Pinpoint the cell where the given text exists, returning its [x, y] midpoint coordinate. 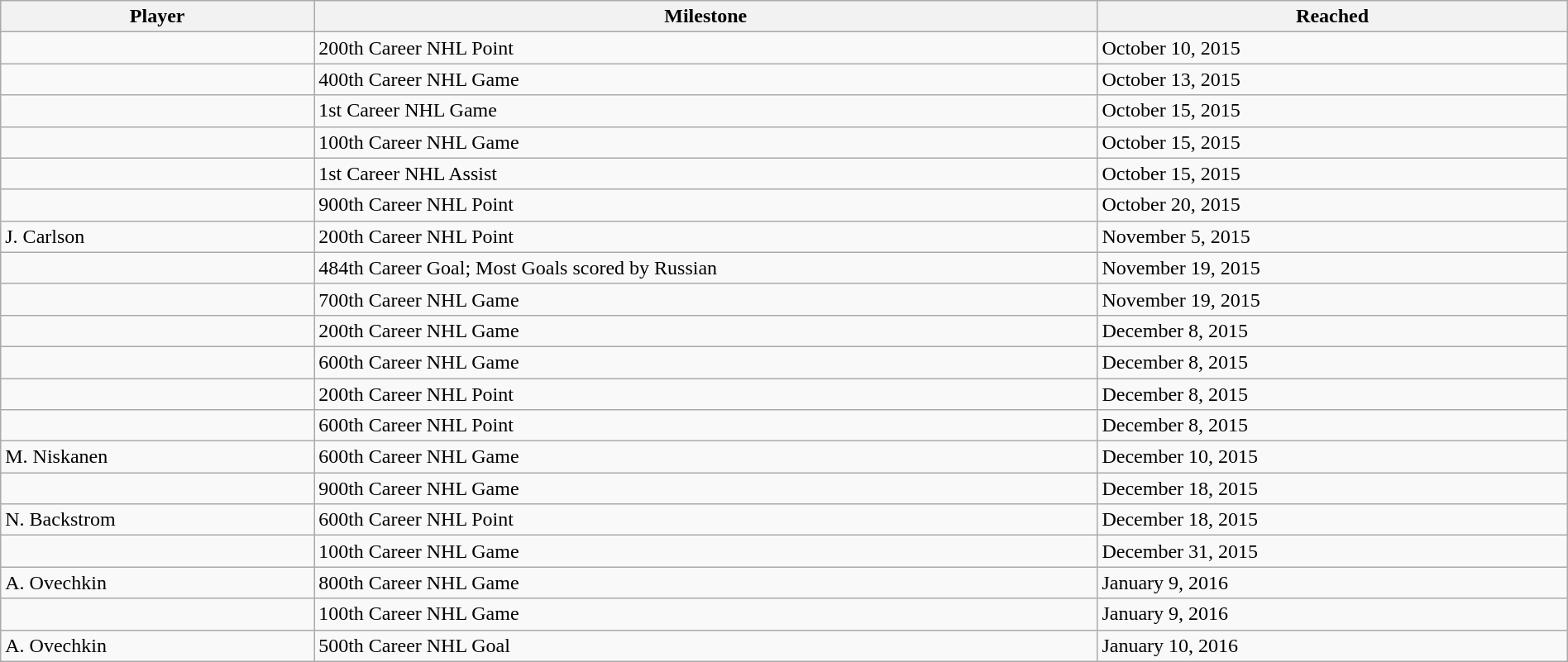
484th Career Goal; Most Goals scored by Russian [706, 268]
October 13, 2015 [1332, 79]
December 10, 2015 [1332, 457]
1st Career NHL Game [706, 111]
1st Career NHL Assist [706, 174]
October 10, 2015 [1332, 48]
J. Carlson [157, 236]
December 31, 2015 [1332, 551]
Milestone [706, 17]
January 10, 2016 [1332, 645]
500th Career NHL Goal [706, 645]
Player [157, 17]
M. Niskanen [157, 457]
Reached [1332, 17]
October 20, 2015 [1332, 205]
700th Career NHL Game [706, 299]
900th Career NHL Point [706, 205]
200th Career NHL Game [706, 331]
N. Backstrom [157, 520]
800th Career NHL Game [706, 583]
400th Career NHL Game [706, 79]
900th Career NHL Game [706, 488]
November 5, 2015 [1332, 236]
